Provide the (x, y) coordinate of the cell's center where the given text is located.  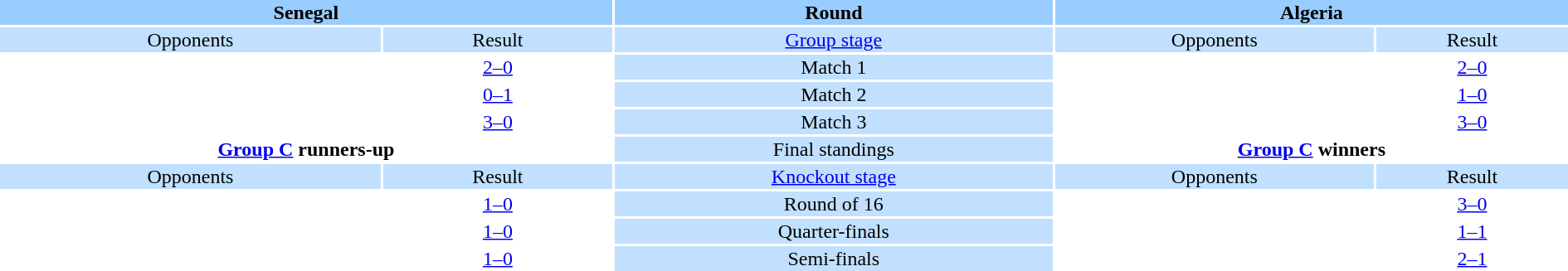
Group C runners-up (306, 149)
Final standings (834, 149)
1–1 (1472, 231)
Group stage (834, 40)
Knockout stage (834, 177)
Semi-finals (834, 259)
Algeria (1312, 12)
Match 3 (834, 122)
Match 1 (834, 67)
2–1 (1472, 259)
0–1 (498, 94)
Quarter-finals (834, 231)
Round (834, 12)
Senegal (306, 12)
Round of 16 (834, 204)
Match 2 (834, 94)
Group C winners (1312, 149)
